Provide the [X, Y] coordinate of the cell's center where the given text is located.  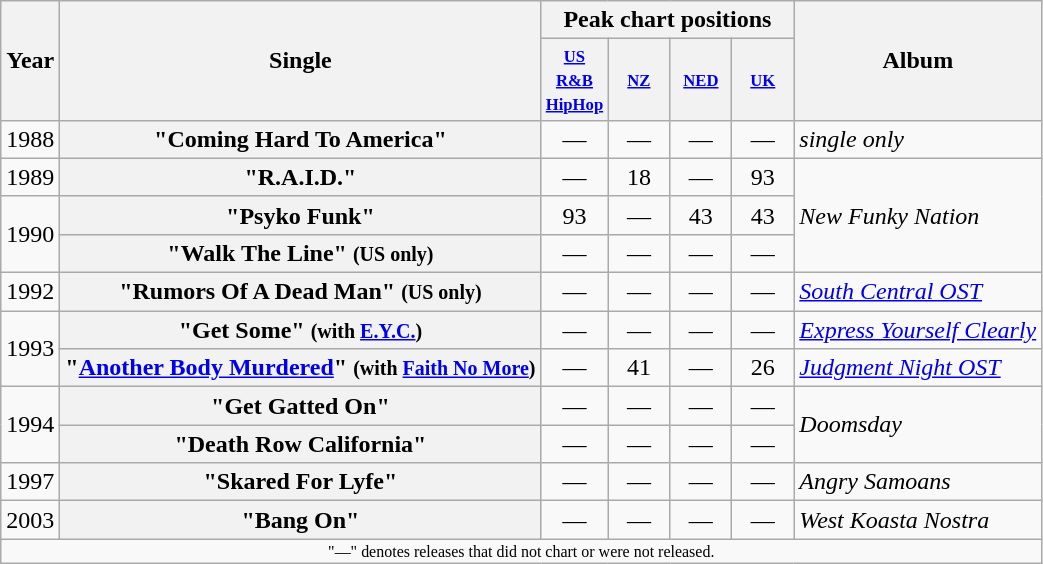
Year [30, 61]
"R.A.I.D." [300, 177]
US R&B HipHop [574, 80]
"Get Gatted On" [300, 406]
"Bang On" [300, 520]
2003 [30, 520]
West Koasta Nostra [918, 520]
UK [763, 80]
1990 [30, 234]
"Coming Hard To America" [300, 139]
Single [300, 61]
1992 [30, 292]
1989 [30, 177]
18 [639, 177]
"Death Row California" [300, 444]
NZ [639, 80]
26 [763, 368]
single only [918, 139]
Express Yourself Clearly [918, 330]
South Central OST [918, 292]
"Rumors Of A Dead Man" (US only) [300, 292]
Angry Samoans [918, 482]
1997 [30, 482]
"—" denotes releases that did not chart or were not released. [522, 551]
"Psyko Funk" [300, 215]
"Another Body Murdered" (with Faith No More) [300, 368]
New Funky Nation [918, 215]
Album [918, 61]
1994 [30, 425]
Peak chart positions [668, 20]
1988 [30, 139]
Doomsday [918, 425]
"Get Some" (with E.Y.C.) [300, 330]
"Walk The Line" (US only) [300, 253]
1993 [30, 349]
Judgment Night OST [918, 368]
41 [639, 368]
"Skared For Lyfe" [300, 482]
NED [701, 80]
